Return [x, y] of the center of cell containing provided text 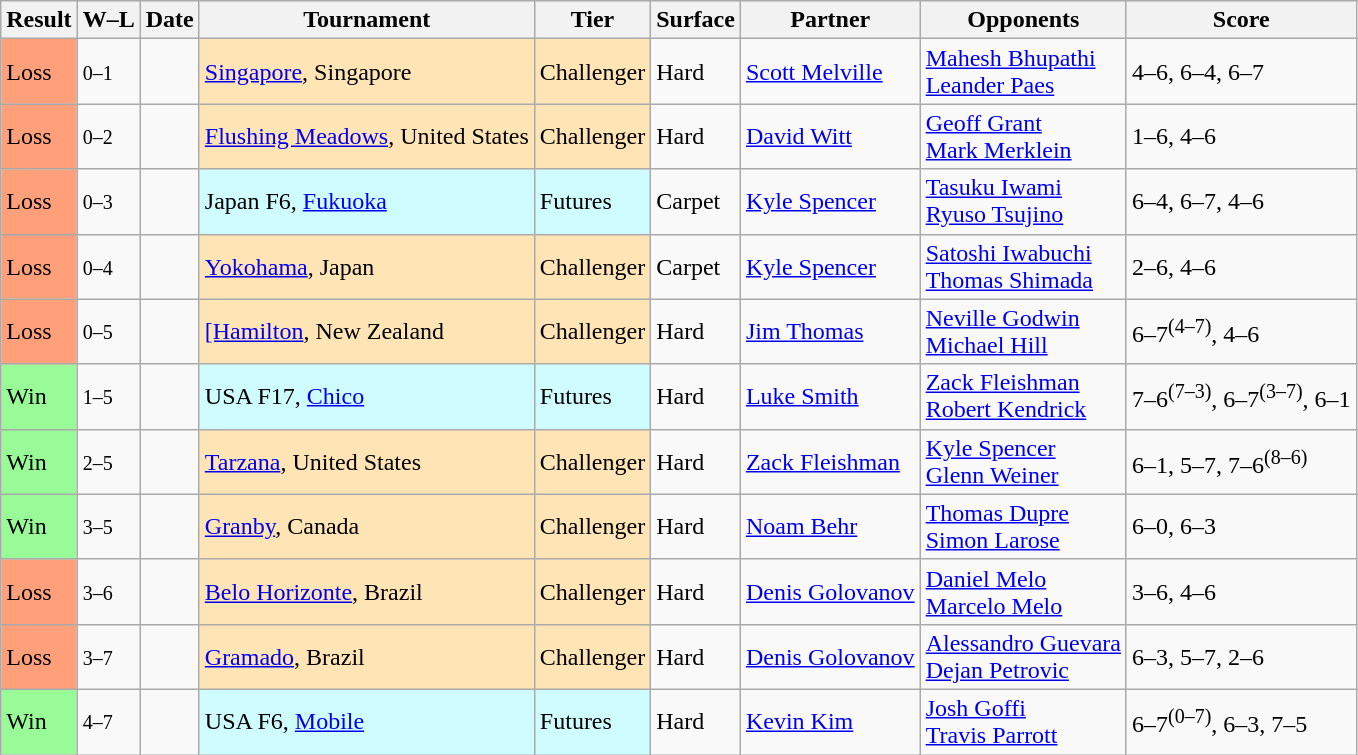
Alessandro Guevara Dejan Petrovic [1023, 656]
0–1 [108, 72]
Result [39, 20]
[Hamilton, New Zealand [366, 332]
Tier [592, 20]
4–6, 6–4, 6–7 [1241, 72]
3–6 [108, 592]
3–5 [108, 526]
6–0, 6–3 [1241, 526]
2–5 [108, 462]
2–6, 4–6 [1241, 266]
Japan F6, Fukuoka [366, 202]
Zack Fleishman Robert Kendrick [1023, 396]
0–5 [108, 332]
Yokohama, Japan [366, 266]
Luke Smith [830, 396]
Zack Fleishman [830, 462]
Date [170, 20]
Kyle Spencer Glenn Weiner [1023, 462]
Neville Godwin Michael Hill [1023, 332]
Gramado, Brazil [366, 656]
Kevin Kim [830, 722]
3–7 [108, 656]
4–7 [108, 722]
Thomas Dupre Simon Larose [1023, 526]
Surface [696, 20]
David Witt [830, 136]
Josh Goffi Travis Parrott [1023, 722]
Flushing Meadows, United States [366, 136]
Partner [830, 20]
0–4 [108, 266]
Jim Thomas [830, 332]
1–5 [108, 396]
Belo Horizonte, Brazil [366, 592]
Tasuku Iwami Ryuso Tsujino [1023, 202]
Daniel Melo Marcelo Melo [1023, 592]
6–1, 5–7, 7–6(8–6) [1241, 462]
6–3, 5–7, 2–6 [1241, 656]
1–6, 4–6 [1241, 136]
7–6(7–3), 6–7(3–7), 6–1 [1241, 396]
Geoff Grant Mark Merklein [1023, 136]
Mahesh Bhupathi Leander Paes [1023, 72]
0–2 [108, 136]
Noam Behr [830, 526]
W–L [108, 20]
6–7(0–7), 6–3, 7–5 [1241, 722]
Scott Melville [830, 72]
USA F6, Mobile [366, 722]
Score [1241, 20]
Satoshi Iwabuchi Thomas Shimada [1023, 266]
Opponents [1023, 20]
0–3 [108, 202]
Tarzana, United States [366, 462]
Granby, Canada [366, 526]
USA F17, Chico [366, 396]
3–6, 4–6 [1241, 592]
Singapore, Singapore [366, 72]
6–7(4–7), 4–6 [1241, 332]
Tournament [366, 20]
6–4, 6–7, 4–6 [1241, 202]
